From the cell containing the given text, extract its center point as (X, Y) coordinate. 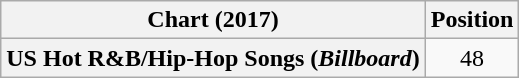
Position (472, 20)
US Hot R&B/Hip-Hop Songs (Billboard) (213, 58)
Chart (2017) (213, 20)
48 (472, 58)
